Return the [x, y] coordinate for the center point of the cell that contains the specified text.  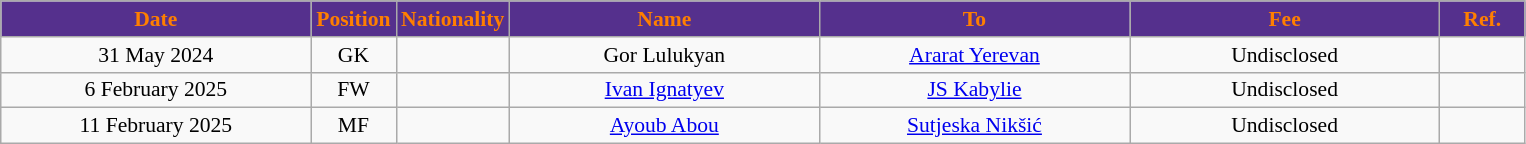
Nationality [452, 19]
FW [354, 90]
Date [156, 19]
To [974, 19]
JS Kabylie [974, 90]
31 May 2024 [156, 55]
6 February 2025 [156, 90]
11 February 2025 [156, 126]
GK [354, 55]
Ararat Yerevan [974, 55]
Sutjeska Nikšić [974, 126]
Fee [1285, 19]
Position [354, 19]
Ayoub Abou [664, 126]
Ivan Ignatyev [664, 90]
MF [354, 126]
Ref. [1482, 19]
Gor Lulukyan [664, 55]
Name [664, 19]
